Find where the given text appears and provide that cell's center as (X, Y) coordinate. 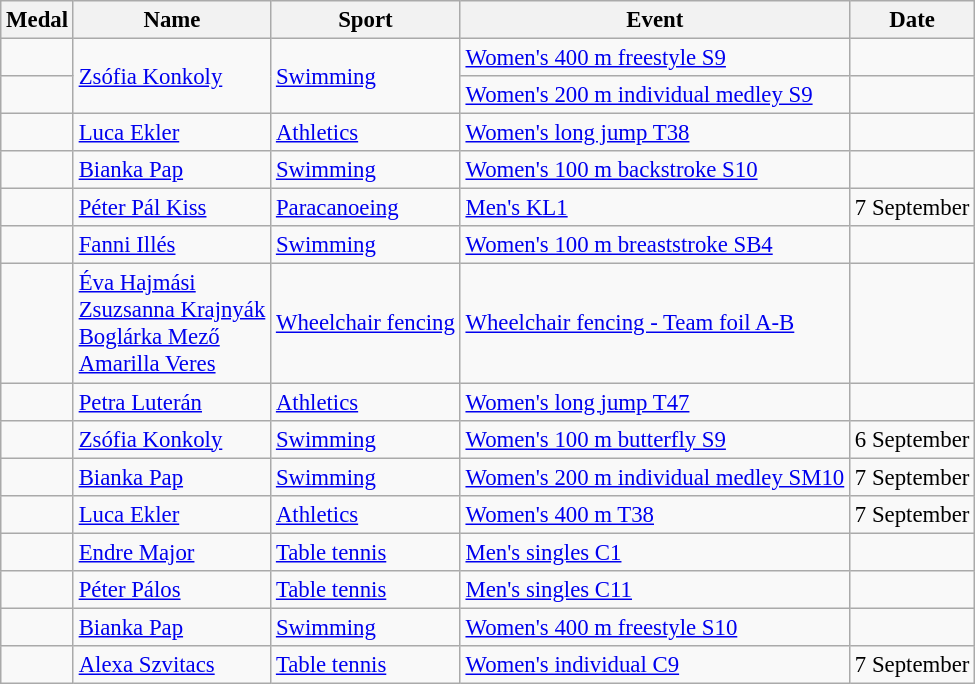
Men's singles C11 (654, 590)
Petra Luterán (172, 402)
Wheelchair fencing - Team foil A-B (654, 324)
Péter Pálos (172, 590)
Women's 400 m T38 (654, 514)
Alexa Szvitacs (172, 665)
Women's 400 m freestyle S9 (654, 58)
Péter Pál Kiss (172, 208)
Women's 100 m butterfly S9 (654, 439)
Endre Major (172, 552)
Event (654, 20)
Medal (38, 20)
Women's 100 m breaststroke SB4 (654, 245)
Women's long jump T38 (654, 133)
6 September (912, 439)
Women's 200 m individual medley SM10 (654, 477)
Women's 400 m freestyle S10 (654, 627)
Women's individual C9 (654, 665)
Paracanoeing (366, 208)
Men's singles C1 (654, 552)
Éva HajmásiZsuzsanna KrajnyákBoglárka MezőAmarilla Veres (172, 324)
Men's KL1 (654, 208)
Women's 100 m backstroke S10 (654, 170)
Fanni Illés (172, 245)
Wheelchair fencing (366, 324)
Women's 200 m individual medley S9 (654, 95)
Date (912, 20)
Name (172, 20)
Women's long jump T47 (654, 402)
Sport (366, 20)
